Locate the cell with the specified text and output its [X, Y] center coordinate. 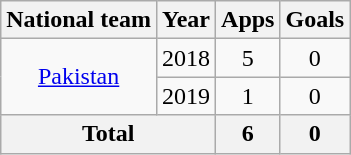
Apps [248, 20]
Year [186, 20]
6 [248, 134]
2018 [186, 58]
Pakistan [79, 77]
2019 [186, 96]
National team [79, 20]
1 [248, 96]
Total [108, 134]
5 [248, 58]
Goals [315, 20]
